Extract the (X, Y) coordinate from the center of the cell holding the provided text.  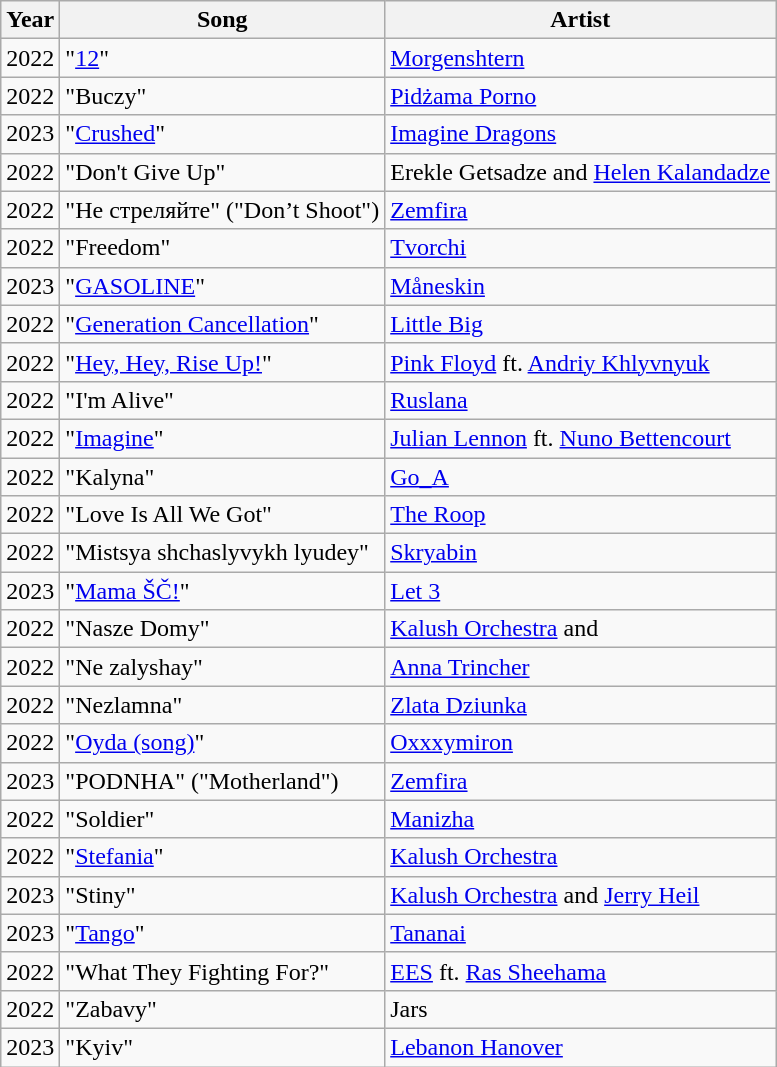
Imagine Dragons (580, 134)
"Imagine" (222, 438)
"PODNHA" ("Motherland") (222, 781)
Jars (580, 1009)
"What They Fighting For?" (222, 971)
Tvorchi (580, 248)
Kalush Orchestra and (580, 629)
Little Big (580, 324)
Måneskin (580, 286)
Kalush Orchestra and Jerry Heil (580, 895)
"Freedom" (222, 248)
"Nasze Domy" (222, 629)
"Ne zalyshay" (222, 667)
Ruslana (580, 400)
"Mistsya shchaslyvykh lyudey" (222, 553)
Kalush Orchestra (580, 857)
Manizha (580, 819)
"Mama ŠČ!" (222, 591)
"Soldier" (222, 819)
Song (222, 20)
Zlata Dziunka (580, 705)
"Oyda (song)" (222, 743)
Year (30, 20)
"Crushed" (222, 134)
"Kalyna" (222, 477)
"Generation Cancellation" (222, 324)
"Zabavy" (222, 1009)
"12" (222, 58)
"I'm Alive" (222, 400)
"Love Is All We Got" (222, 515)
"Hey, Hey, Rise Up!" (222, 362)
"Buczy" (222, 96)
"Не стреляйте" ("Don’t Shoot") (222, 210)
Pink Floyd ft. Andriy Khlyvnyuk (580, 362)
"Kyiv" (222, 1047)
The Roop (580, 515)
Skryabin (580, 553)
Erekle Getsadze and Helen Kalandadze (580, 172)
Lebanon Hanover (580, 1047)
Morgenshtern (580, 58)
Anna Trincher (580, 667)
Oxxxymiron (580, 743)
EES ft. Ras Sheehama (580, 971)
Julian Lennon ft. Nuno Bettencourt (580, 438)
"Stefania" (222, 857)
"Stiny" (222, 895)
"Don't Give Up" (222, 172)
"Nezlamna" (222, 705)
Artist (580, 20)
Pidżama Porno (580, 96)
Go_A (580, 477)
Tananai (580, 933)
"Tango" (222, 933)
Let 3 (580, 591)
"GASOLINE" (222, 286)
